Locate the cell with the specified text and output its [x, y] center coordinate. 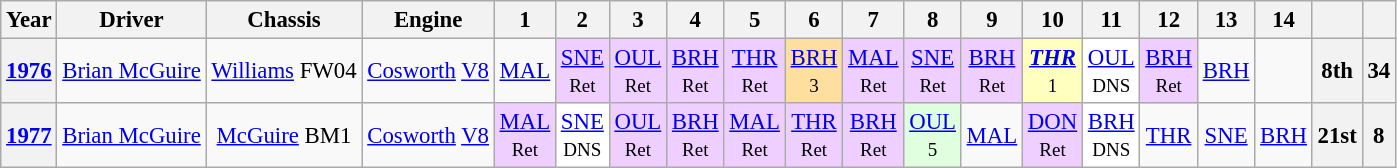
14 [1284, 20]
THR1 [1053, 72]
5 [754, 20]
OUL5 [932, 136]
BRHDNS [1110, 136]
11 [1110, 20]
BRH3 [814, 72]
OULDNS [1110, 72]
THR [1168, 136]
8th [1337, 72]
4 [696, 20]
1977 [29, 136]
Year [29, 20]
7 [874, 20]
34 [1378, 72]
21st [1337, 136]
Williams FW04 [284, 72]
1976 [29, 72]
13 [1226, 20]
2 [582, 20]
McGuire BM1 [284, 136]
Driver [132, 20]
3 [638, 20]
SNEDNS [582, 136]
6 [814, 20]
Engine [428, 20]
9 [992, 20]
SNE [1226, 136]
10 [1053, 20]
12 [1168, 20]
1 [524, 20]
DONRet [1053, 136]
Chassis [284, 20]
